For the text-containing cell, return its midpoint in [x, y] coordinate format. 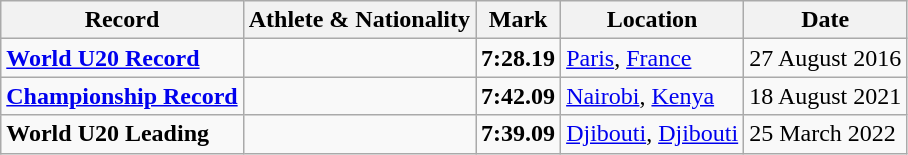
Athlete & Nationality [359, 20]
Djibouti, Djibouti [652, 134]
Championship Record [122, 96]
Mark [518, 20]
World U20 Leading [122, 134]
Date [826, 20]
Location [652, 20]
7:39.09 [518, 134]
7:28.19 [518, 58]
Nairobi, Kenya [652, 96]
25 March 2022 [826, 134]
Paris, France [652, 58]
27 August 2016 [826, 58]
18 August 2021 [826, 96]
7:42.09 [518, 96]
World U20 Record [122, 58]
Record [122, 20]
